Scan for the cell matching the given text and deliver its [X, Y] coordinate at center. 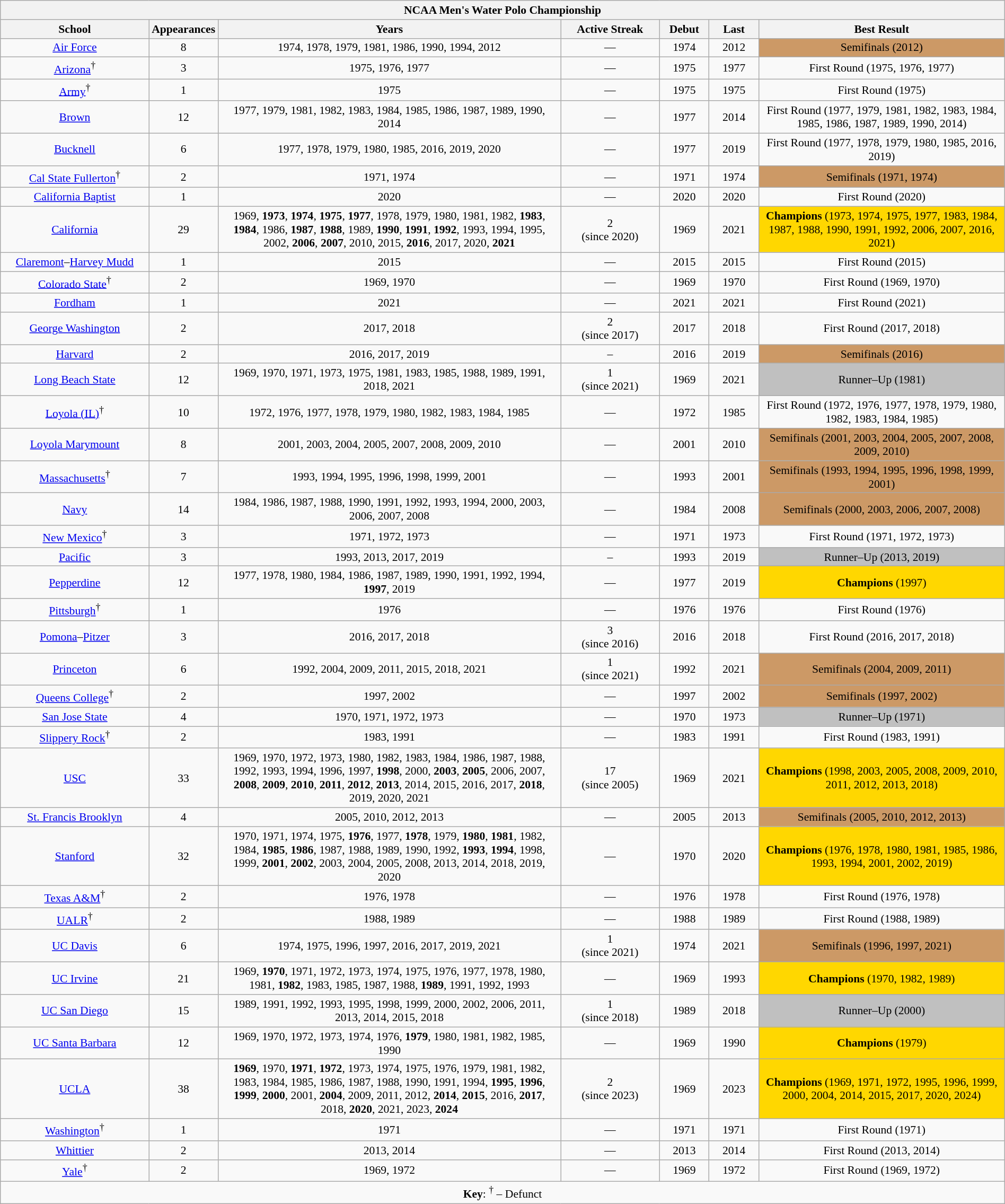
2012 [734, 48]
Semifinals (1997, 2002) [881, 697]
First Round (2017, 2018) [881, 329]
1972, 1976, 1977, 1978, 1979, 1980, 1982, 1983, 1984, 1985 [389, 412]
32 [183, 856]
1997 [684, 697]
1990 [734, 1043]
1983 [684, 737]
Stanford [75, 856]
Champions (1970, 1982, 1989) [881, 979]
Texas A&M† [75, 897]
1969, 1970, 1971, 1972, 1973, 1974, 1975, 1976, 1977, 1978, 1980, 1981, 1982, 1983, 1985, 1987, 1988, 1989, 1991, 1992, 1993 [389, 979]
10 [183, 412]
1989, 1991, 1992, 1993, 1995, 1998, 1999, 2000, 2002, 2006, 2011, 2013, 2014, 2015, 2018 [389, 1010]
Best Result [881, 29]
15 [183, 1010]
1988 [684, 919]
1975, 1976, 1977 [389, 68]
1985 [734, 412]
Champions (1976, 1978, 1980, 1981, 1985, 1986, 1993, 1994, 2001, 2002, 2019) [881, 856]
UC Irvine [75, 979]
Brown [75, 118]
Active Streak [610, 29]
1992, 2004, 2009, 2011, 2015, 2018, 2021 [389, 669]
UALR† [75, 919]
Harvard [75, 354]
Semifinals (2012) [881, 48]
NCAA Men's Water Polo Championship [503, 10]
Arizona† [75, 68]
2005, 2010, 2012, 2013 [389, 817]
Princeton [75, 669]
San Jose State [75, 717]
Key: † – Defunct [503, 1193]
Semifinals (2005, 2010, 2012, 2013) [881, 817]
St. Francis Brooklyn [75, 817]
First Round (1975, 1976, 1977) [881, 68]
Champions (1997) [881, 582]
Pomona–Pitzer [75, 637]
First Round (1976) [881, 610]
Semifinals (1993, 1994, 1995, 1996, 1998, 1999, 2001) [881, 477]
2017 [684, 329]
7 [183, 477]
Semifinals (2000, 2003, 2006, 2007, 2008) [881, 509]
1991 [734, 737]
1971, 1974 [389, 177]
Semifinals (2001, 2003, 2004, 2005, 2007, 2008, 2009, 2010) [881, 444]
California [75, 230]
1969, 1970 [389, 282]
George Washington [75, 329]
Semifinals (2004, 2009, 2011) [881, 669]
Massachusetts† [75, 477]
Air Force [75, 48]
1(since 2018) [610, 1010]
2002 [734, 697]
1983, 1991 [389, 737]
Pepperdine [75, 582]
Fordham [75, 303]
USC [75, 778]
2017, 2018 [389, 329]
2016, 2017, 2018 [389, 637]
1974, 1975, 1996, 1997, 2016, 2017, 2019, 2021 [389, 946]
1993, 2013, 2017, 2019 [389, 557]
2005 [684, 817]
Yale† [75, 1171]
First Round (1988, 1989) [881, 919]
2013, 2014 [389, 1150]
1971, 1972, 1973 [389, 537]
First Round (1975) [881, 90]
First Round (1971, 1972, 1973) [881, 537]
School [75, 29]
2016, 2017, 2019 [389, 354]
First Round (2021) [881, 303]
3(since 2016) [610, 637]
2(since 2023) [610, 1089]
Debut [684, 29]
Whittier [75, 1150]
Slippery Rock† [75, 737]
California Baptist [75, 197]
Champions (1998, 2003, 2005, 2008, 2009, 2010, 2011, 2012, 2013, 2018) [881, 778]
29 [183, 230]
First Round (2013, 2014) [881, 1150]
First Round (2015) [881, 262]
1969, 1970, 1972, 1973, 1974, 1976, 1979, 1980, 1981, 1982, 1985, 1990 [389, 1043]
UC Davis [75, 946]
Cal State Fullerton† [75, 177]
1976, 1978 [389, 897]
First Round (1977, 1979, 1981, 1982, 1983, 1984, 1985, 1986, 1987, 1989, 1990, 2014) [881, 118]
1977, 1978, 1980, 1984, 1986, 1987, 1989, 1990, 1991, 1992, 1994, 1997, 2019 [389, 582]
Loyola Marymount [75, 444]
1977, 1978, 1979, 1980, 1985, 2016, 2019, 2020 [389, 150]
First Round (1969, 1970) [881, 282]
1992 [684, 669]
Champions (1973, 1974, 1975, 1977, 1983, 1984, 1987, 1988, 1990, 1991, 1992, 2006, 2007, 2016, 2021) [881, 230]
33 [183, 778]
1970, 1971, 1972, 1973 [389, 717]
2023 [734, 1089]
1974, 1978, 1979, 1981, 1986, 1990, 1994, 2012 [389, 48]
UCLA [75, 1089]
21 [183, 979]
1984 [684, 509]
1984, 1986, 1987, 1988, 1990, 1991, 1992, 1993, 1994, 2000, 2003, 2006, 2007, 2008 [389, 509]
Semifinals (2016) [881, 354]
1978 [734, 897]
1969, 1972 [389, 1171]
Pittsburgh† [75, 610]
Runner–Up (2000) [881, 1010]
UC San Diego [75, 1010]
2010 [734, 444]
1993, 1994, 1995, 1996, 1998, 1999, 2001 [389, 477]
1969, 1970, 1971, 1973, 1975, 1981, 1983, 1985, 1988, 1989, 1991, 2018, 2021 [389, 380]
Runner–Up (2013, 2019) [881, 557]
First Round (1976, 1978) [881, 897]
Bucknell [75, 150]
2001, 2003, 2004, 2005, 2007, 2008, 2009, 2010 [389, 444]
First Round (1972, 1976, 1977, 1978, 1979, 1980, 1982, 1983, 1984, 1985) [881, 412]
Champions (1969, 1971, 1972, 1995, 1996, 1999, 2000, 2004, 2014, 2015, 2017, 2020, 2024) [881, 1089]
38 [183, 1089]
17(since 2005) [610, 778]
Pacific [75, 557]
First Round (2020) [881, 197]
First Round (1977, 1978, 1979, 1980, 1985, 2016, 2019) [881, 150]
2(since 2020) [610, 230]
Last [734, 29]
Army† [75, 90]
1997, 2002 [389, 697]
14 [183, 509]
First Round (1971) [881, 1129]
Champions (1979) [881, 1043]
New Mexico† [75, 537]
First Round (2016, 2017, 2018) [881, 637]
Claremont–Harvey Mudd [75, 262]
Years [389, 29]
1977, 1979, 1981, 1982, 1983, 1984, 1985, 1986, 1987, 1989, 1990, 2014 [389, 118]
Washington† [75, 1129]
Queens College† [75, 697]
Long Beach State [75, 380]
2008 [734, 509]
Colorado State† [75, 282]
1988, 1989 [389, 919]
Loyola (IL)† [75, 412]
First Round (1983, 1991) [881, 737]
2(since 2017) [610, 329]
Semifinals (1971, 1974) [881, 177]
Semifinals (1996, 1997, 2021) [881, 946]
Appearances [183, 29]
Runner–Up (1981) [881, 380]
Runner–Up (1971) [881, 717]
UC Santa Barbara [75, 1043]
First Round (1969, 1972) [881, 1171]
Navy [75, 509]
